Find where the given text appears and provide that cell's center as [x, y] coordinate. 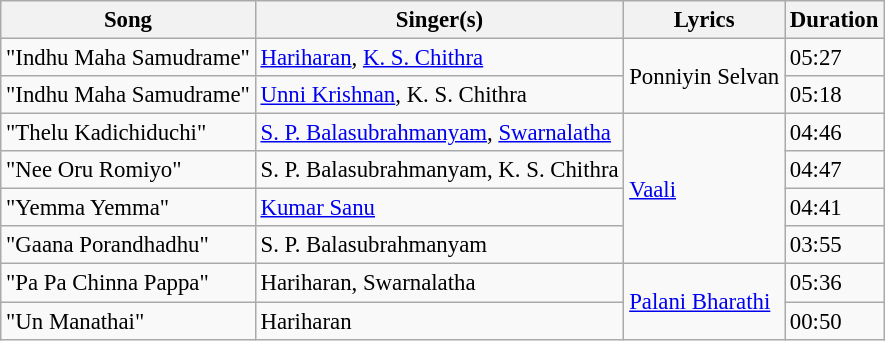
Song [128, 20]
Unni Krishnan, K. S. Chithra [440, 95]
00:50 [834, 321]
S. P. Balasubrahmanyam, Swarnalatha [440, 133]
S. P. Balasubrahmanyam [440, 245]
05:36 [834, 283]
Hariharan, K. S. Chithra [440, 58]
Vaali [704, 189]
Hariharan [440, 321]
05:18 [834, 95]
S. P. Balasubrahmanyam, K. S. Chithra [440, 170]
04:47 [834, 170]
Lyrics [704, 20]
"Gaana Porandhadhu" [128, 245]
Singer(s) [440, 20]
Ponniyin Selvan [704, 76]
03:55 [834, 245]
"Thelu Kadichiduchi" [128, 133]
"Nee Oru Romiyo" [128, 170]
Duration [834, 20]
"Yemma Yemma" [128, 208]
Kumar Sanu [440, 208]
04:41 [834, 208]
Hariharan, Swarnalatha [440, 283]
"Un Manathai" [128, 321]
04:46 [834, 133]
"Pa Pa Chinna Pappa" [128, 283]
Palani Bharathi [704, 302]
05:27 [834, 58]
